Find where the given text appears and provide that cell's center as (x, y) coordinate. 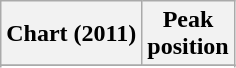
Chart (2011) (72, 34)
Peak position (188, 34)
